Extract the (X, Y) coordinate from the center of the cell holding the provided text.  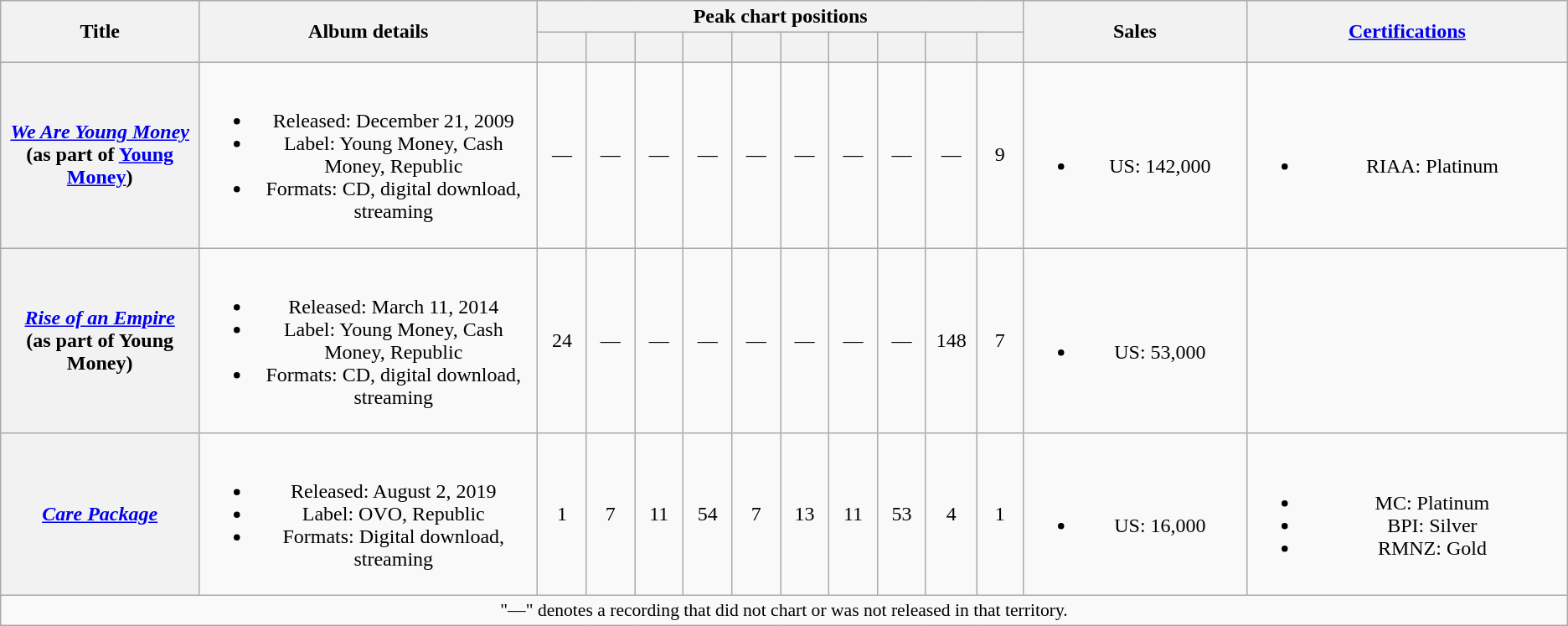
4 (951, 515)
US: 16,000 (1134, 515)
24 (562, 340)
Care Package (101, 515)
RIAA: Platinum (1407, 154)
Rise of an Empire(as part of Young Money) (101, 340)
Released: December 21, 2009Label: Young Money, Cash Money, RepublicFormats: CD, digital download, streaming (369, 154)
US: 142,000 (1134, 154)
US: 53,000 (1134, 340)
Released: March 11, 2014Label: Young Money, Cash Money, RepublicFormats: CD, digital download, streaming (369, 340)
We Are Young Money(as part of Young Money) (101, 154)
Certifications (1407, 32)
"—" denotes a recording that did not chart or was not released in that territory. (784, 611)
Sales (1134, 32)
54 (708, 515)
Album details (369, 32)
9 (1000, 154)
Title (101, 32)
13 (805, 515)
148 (951, 340)
53 (902, 515)
MC: PlatinumBPI: SilverRMNZ: Gold (1407, 515)
Released: August 2, 2019Label: OVO, RepublicFormats: Digital download, streaming (369, 515)
Peak chart positions (781, 17)
